Extract the [x, y] coordinate from the center of the cell holding the provided text.  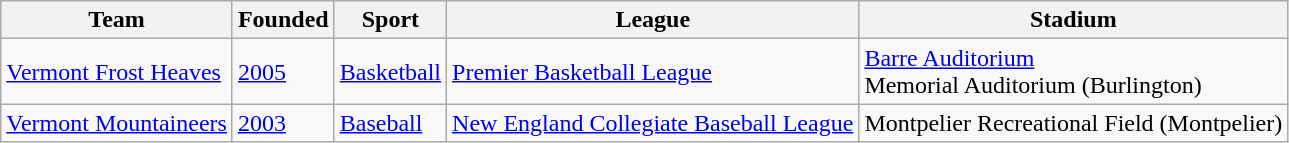
Barre AuditoriumMemorial Auditorium (Burlington) [1074, 72]
Basketball [390, 72]
Vermont Mountaineers [117, 123]
Founded [283, 20]
Team [117, 20]
Vermont Frost Heaves [117, 72]
Premier Basketball League [653, 72]
2005 [283, 72]
2003 [283, 123]
Sport [390, 20]
Montpelier Recreational Field (Montpelier) [1074, 123]
League [653, 20]
New England Collegiate Baseball League [653, 123]
Stadium [1074, 20]
Baseball [390, 123]
